Return the (x, y) coordinate for the center point of the cell that contains the specified text.  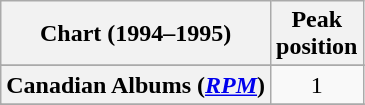
1 (317, 85)
Peakposition (317, 34)
Canadian Albums (RPM) (136, 85)
Chart (1994–1995) (136, 34)
